Scan for the cell matching the given text and deliver its [x, y] coordinate at center. 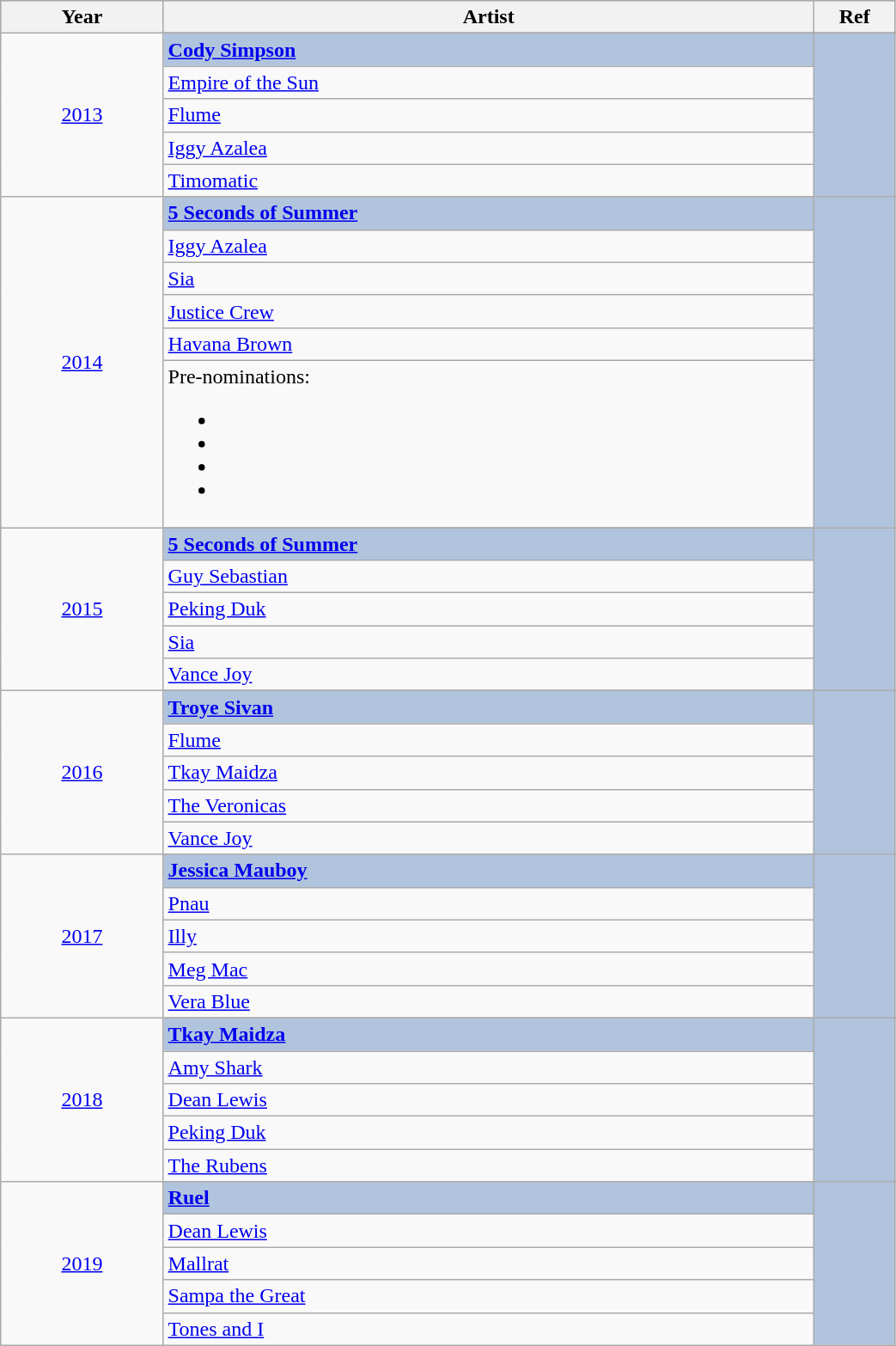
2013 [82, 115]
The Veronicas [488, 805]
2015 [82, 609]
Vera Blue [488, 1001]
Jessica Mauboy [488, 871]
Year [82, 17]
Artist [488, 17]
Sampa the Great [488, 1296]
Pnau [488, 903]
Illy [488, 936]
Meg Mac [488, 969]
Mallrat [488, 1263]
2018 [82, 1099]
2019 [82, 1263]
2016 [82, 773]
2014 [82, 362]
Ruel [488, 1198]
Cody Simpson [488, 50]
Havana Brown [488, 344]
Empire of the Sun [488, 83]
Amy Shark [488, 1067]
The Rubens [488, 1166]
Pre-nominations: [488, 444]
Troye Sivan [488, 707]
Timomatic [488, 180]
Tones and I [488, 1329]
Justice Crew [488, 311]
Ref [854, 17]
Guy Sebastian [488, 577]
2017 [82, 936]
